Pinpoint the cell where the given text exists, returning its [X, Y] midpoint coordinate. 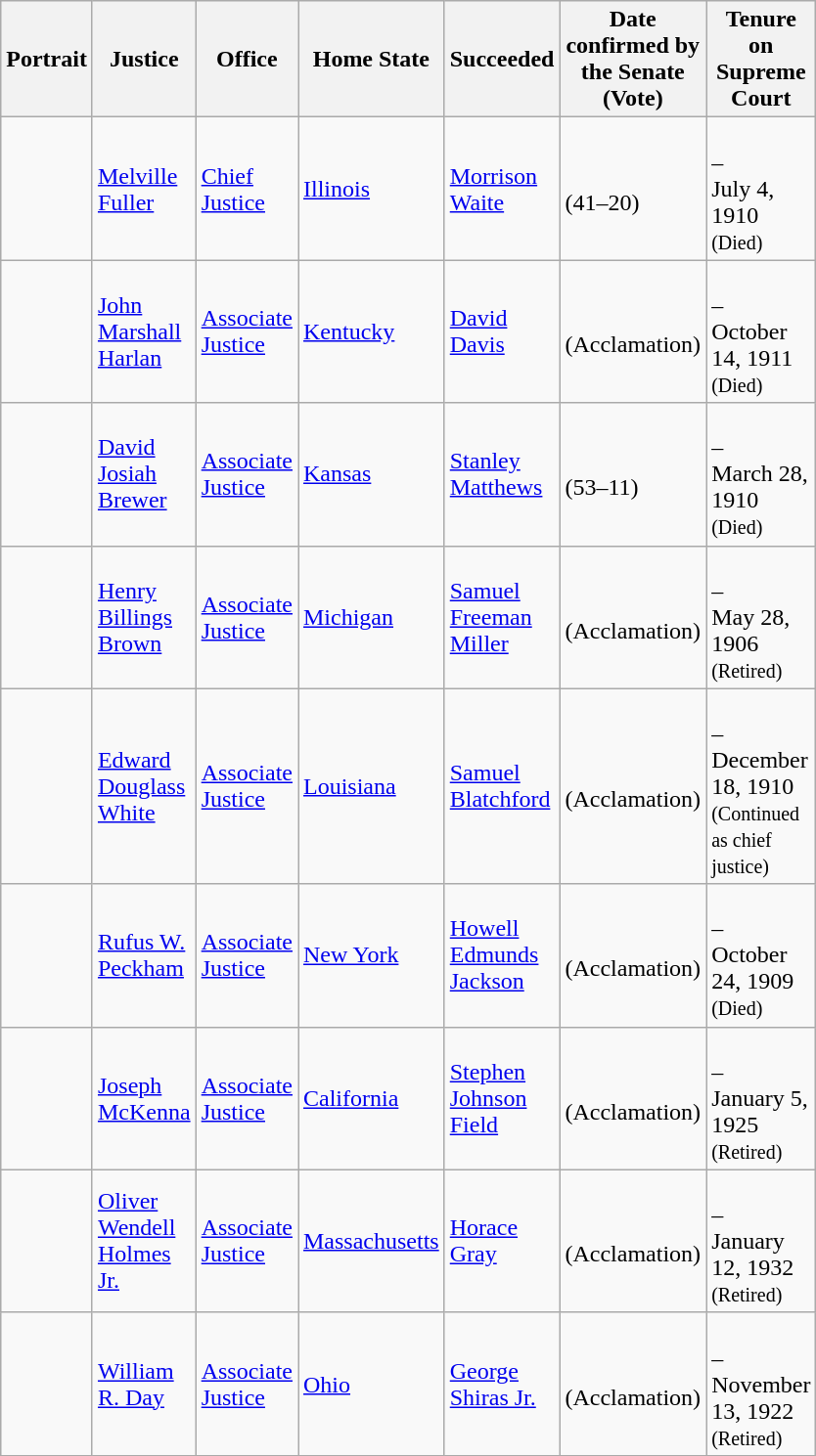
Illinois [371, 189]
–January 5, 1925(Retired) [761, 1098]
William R. Day [144, 1384]
John Marshall Harlan [144, 331]
David Josiah Brewer [144, 474]
–July 4, 1910(Died) [761, 189]
Louisiana [371, 786]
Portrait [47, 59]
Samuel Blatchford [502, 786]
George Shiras Jr. [502, 1384]
Rufus W. Peckham [144, 955]
California [371, 1098]
Horace Gray [502, 1241]
David Davis [502, 331]
–November 13, 1922(Retired) [761, 1384]
Ohio [371, 1384]
Stanley Matthews [502, 474]
–October 14, 1911(Died) [761, 331]
–December 18, 1910(Continued as chief justice) [761, 786]
–January 12, 1932(Retired) [761, 1241]
Tenure on Supreme Court [761, 59]
–October 24, 1909(Died) [761, 955]
Kansas [371, 474]
New York [371, 955]
Date confirmed by the Senate(Vote) [633, 59]
Howell Edmunds Jackson [502, 955]
Massachusetts [371, 1241]
Morrison Waite [502, 189]
Office [247, 59]
Chief Justice [247, 189]
Stephen Johnson Field [502, 1098]
Oliver Wendell Holmes Jr. [144, 1241]
(53–11) [633, 474]
Justice [144, 59]
–May 28, 1906(Retired) [761, 617]
Henry Billings Brown [144, 617]
Melville Fuller [144, 189]
Kentucky [371, 331]
Edward Douglass White [144, 786]
Samuel Freeman Miller [502, 617]
–March 28, 1910(Died) [761, 474]
Joseph McKenna [144, 1098]
Michigan [371, 617]
(41–20) [633, 189]
Succeeded [502, 59]
Home State [371, 59]
